Return the (X, Y) coordinate for the center point of the cell that contains the specified text.  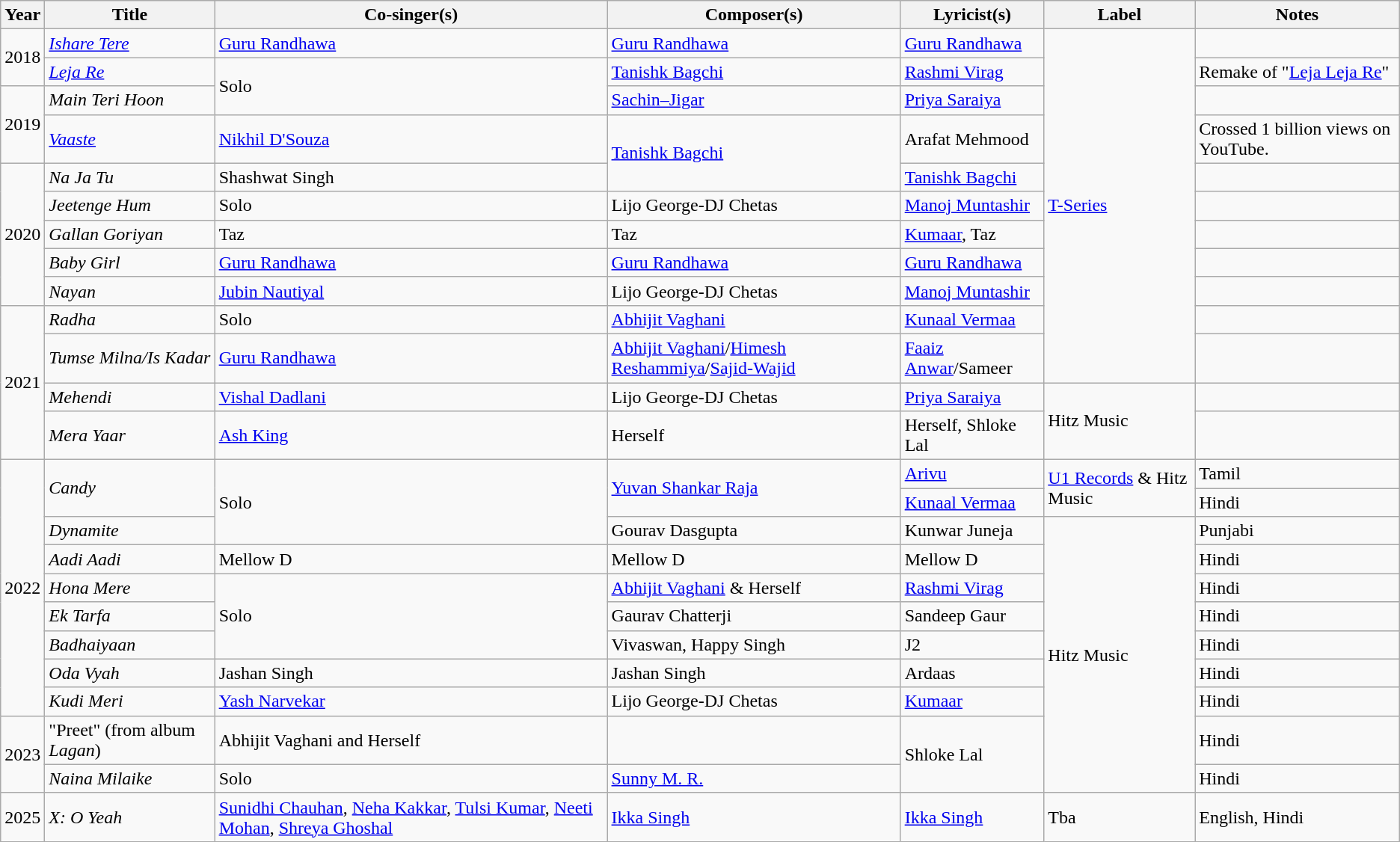
2025 (22, 817)
2021 (22, 382)
Main Teri Hoon (130, 100)
Dynamite (130, 531)
Herself, Shloke Lal (972, 435)
Aadi Aadi (130, 559)
Arafat Mehmood (972, 139)
Vaaste (130, 139)
Herself (754, 435)
Year (22, 15)
Faaiz Anwar/Sameer (972, 357)
Notes (1298, 15)
Abhijit Vaghani (754, 319)
Oda Vyah (130, 673)
Kudi Meri (130, 701)
Kumaar, Taz (972, 234)
2018 (22, 58)
Sunidhi Chauhan, Neha Kakkar, Tulsi Kumar, Neeti Mohan, Shreya Ghoshal (411, 817)
U1 Records & Hitz Music (1120, 488)
Gourav Dasgupta (754, 531)
Sandeep Gaur (972, 616)
Remake of "Leja Leja Re" (1298, 72)
Kumaar (972, 701)
Ash King (411, 435)
Punjabi (1298, 531)
"Preet" (from album Lagan) (130, 740)
Jubin Nautiyal (411, 291)
Na Ja Tu (130, 177)
Vivaswan, Happy Singh (754, 645)
Candy (130, 488)
Crossed 1 billion views on YouTube. (1298, 139)
Gallan Goriyan (130, 234)
Ek Tarfa (130, 616)
Label (1120, 15)
Badhaiyaan (130, 645)
Baby Girl (130, 262)
X: O Yeah (130, 817)
Abhijit Vaghani & Herself (754, 588)
J2 (972, 645)
Naina Milaike (130, 778)
Mehendi (130, 397)
Arivu (972, 474)
Ardaas (972, 673)
Yash Narvekar (411, 701)
2023 (22, 754)
English, Hindi (1298, 817)
Jeetenge Hum (130, 206)
Tba (1120, 817)
Shloke Lal (972, 754)
Nayan (130, 291)
Radha (130, 319)
Title (130, 15)
Nikhil D'Souza (411, 139)
Vishal Dadlani (411, 397)
Ishare Tere (130, 43)
Kunwar Juneja (972, 531)
Hona Mere (130, 588)
Abhijit Vaghani and Herself (411, 740)
Shashwat Singh (411, 177)
Leja Re (130, 72)
Composer(s) (754, 15)
Yuvan Shankar Raja (754, 488)
2020 (22, 234)
Abhijit Vaghani/Himesh Reshammiya/Sajid-Wajid (754, 357)
Mera Yaar (130, 435)
Sunny M. R. (754, 778)
2019 (22, 124)
Sachin–Jigar (754, 100)
2022 (22, 588)
Lyricist(s) (972, 15)
T-Series (1120, 206)
Tamil (1298, 474)
Co-singer(s) (411, 15)
Tumse Milna/Is Kadar (130, 357)
Gaurav Chatterji (754, 616)
